For the text-containing cell, return its midpoint in (X, Y) coordinate format. 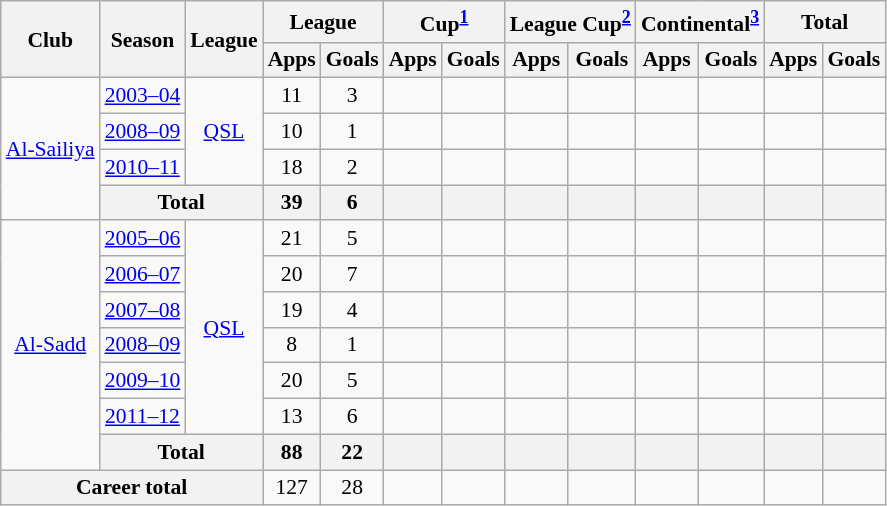
28 (352, 488)
2011–12 (143, 417)
4 (352, 310)
127 (292, 488)
2005–06 (143, 239)
Al-Sailiya (50, 149)
18 (292, 167)
2007–08 (143, 310)
8 (292, 345)
Season (143, 40)
2010–11 (143, 167)
13 (292, 417)
Cup1 (444, 22)
League Cup2 (570, 22)
39 (292, 203)
2003–04 (143, 96)
10 (292, 132)
19 (292, 310)
7 (352, 274)
Continental3 (700, 22)
Al-Sadd (50, 346)
22 (352, 452)
2006–07 (143, 274)
3 (352, 96)
Career total (132, 488)
11 (292, 96)
Club (50, 40)
21 (292, 239)
88 (292, 452)
2 (352, 167)
2009–10 (143, 381)
